Output the (X, Y) coordinate of the center of the cell containing the given text.  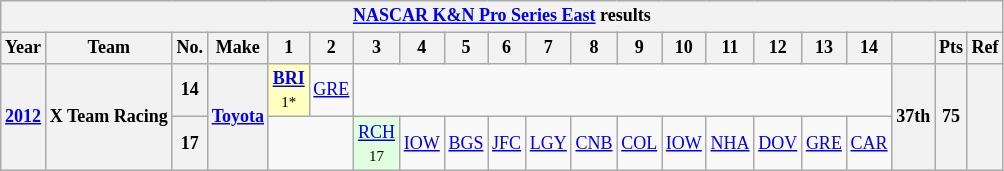
2 (332, 48)
Team (108, 48)
4 (422, 48)
6 (507, 48)
12 (778, 48)
CNB (594, 144)
COL (640, 144)
CAR (869, 144)
75 (952, 116)
17 (190, 144)
No. (190, 48)
NHA (730, 144)
BGS (466, 144)
DOV (778, 144)
2012 (24, 116)
X Team Racing (108, 116)
LGY (548, 144)
11 (730, 48)
9 (640, 48)
8 (594, 48)
13 (824, 48)
BRI 1* (288, 90)
Make (238, 48)
7 (548, 48)
Ref (985, 48)
Pts (952, 48)
37th (914, 116)
Toyota (238, 116)
5 (466, 48)
NASCAR K&N Pro Series East results (502, 16)
10 (684, 48)
1 (288, 48)
Year (24, 48)
JFC (507, 144)
RCH17 (377, 144)
3 (377, 48)
